Return (x, y) of the center of cell containing provided text 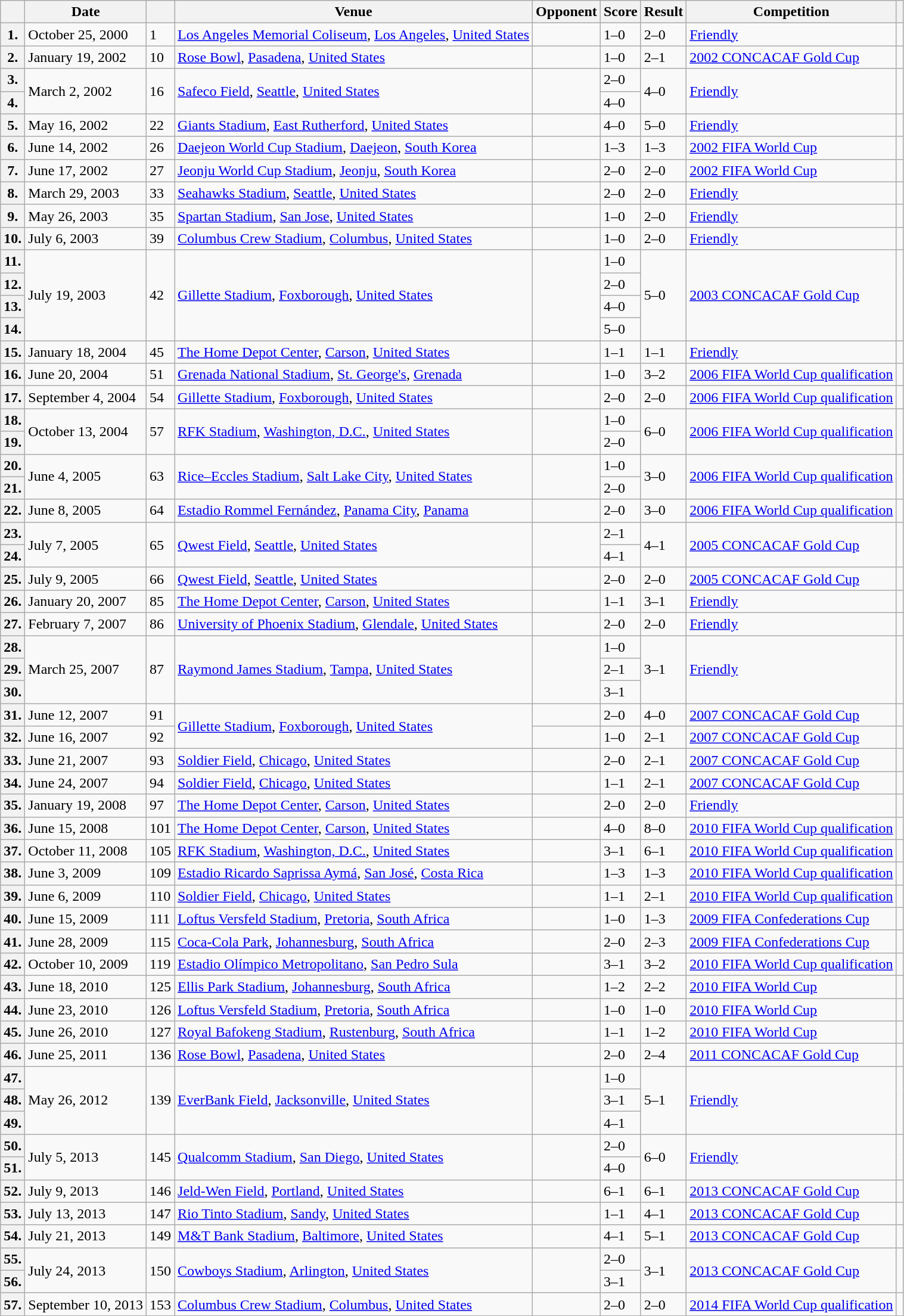
June 24, 2007 (86, 783)
136 (161, 1055)
15. (13, 352)
June 25, 2011 (86, 1055)
Date (86, 12)
October 25, 2000 (86, 35)
119 (161, 964)
146 (161, 1191)
65 (161, 545)
126 (161, 1010)
16 (161, 91)
June 6, 2009 (86, 896)
7. (13, 170)
March 29, 2003 (86, 193)
Qualcomm Stadium, San Diego, United States (354, 1157)
Estadio Olímpico Metropolitano, San Pedro Sula (354, 964)
11. (13, 261)
May 16, 2002 (86, 125)
105 (161, 851)
January 19, 2002 (86, 57)
June 28, 2009 (86, 941)
147 (161, 1214)
93 (161, 760)
127 (161, 1032)
9. (13, 216)
42. (13, 964)
July 7, 2005 (86, 545)
June 3, 2009 (86, 873)
111 (161, 919)
39. (13, 896)
October 13, 2004 (86, 431)
Los Angeles Memorial Coliseum, Los Angeles, United States (354, 35)
30. (13, 692)
Venue (354, 12)
June 8, 2005 (86, 511)
110 (161, 896)
150 (161, 1270)
46. (13, 1055)
May 26, 2003 (86, 216)
January 20, 2007 (86, 601)
July 9, 2005 (86, 578)
March 2, 2002 (86, 91)
17. (13, 397)
2003 CONCACAF Gold Cup (791, 295)
92 (161, 738)
8. (13, 193)
June 4, 2005 (86, 477)
October 11, 2008 (86, 851)
149 (161, 1236)
43. (13, 987)
June 23, 2010 (86, 1010)
July 9, 2013 (86, 1191)
94 (161, 783)
10 (161, 57)
40. (13, 919)
14. (13, 329)
Raymond James Stadium, Tampa, United States (354, 669)
July 5, 2013 (86, 1157)
2–4 (663, 1055)
July 24, 2013 (86, 1270)
19. (13, 443)
54 (161, 397)
12. (13, 284)
33. (13, 760)
March 25, 2007 (86, 669)
May 26, 2012 (86, 1100)
1 (161, 35)
33 (161, 193)
Estadio Ricardo Saprissa Aymá, San José, Costa Rica (354, 873)
Jeonju World Cup Stadium, Jeonju, South Korea (354, 170)
45. (13, 1032)
57. (13, 1304)
Spartan Stadium, San Jose, United States (354, 216)
4. (13, 102)
M&T Bank Stadium, Baltimore, United States (354, 1236)
35 (161, 216)
109 (161, 873)
44. (13, 1010)
26. (13, 601)
June 20, 2004 (86, 375)
20. (13, 465)
28. (13, 646)
June 15, 2009 (86, 919)
June 26, 2010 (86, 1032)
Jeld-Wen Field, Portland, United States (354, 1191)
Giants Stadium, East Rutherford, United States (354, 125)
31. (13, 715)
Opponent (567, 12)
56. (13, 1281)
8–0 (663, 828)
1. (13, 35)
27 (161, 170)
2. (13, 57)
Cowboys Stadium, Arlington, United States (354, 1270)
January 18, 2004 (86, 352)
3. (13, 80)
51 (161, 375)
July 6, 2003 (86, 238)
145 (161, 1157)
52. (13, 1191)
39 (161, 238)
EverBank Field, Jacksonville, United States (354, 1100)
55. (13, 1259)
2014 FIFA World Cup qualification (791, 1304)
October 10, 2009 (86, 964)
18. (13, 420)
Estadio Rommel Fernández, Panama City, Panama (354, 511)
22. (13, 511)
Safeco Field, Seattle, United States (354, 91)
66 (161, 578)
June 17, 2002 (86, 170)
University of Phoenix Stadium, Glendale, United States (354, 624)
53. (13, 1214)
June 21, 2007 (86, 760)
January 19, 2008 (86, 805)
153 (161, 1304)
63 (161, 477)
25. (13, 578)
July 21, 2013 (86, 1236)
24. (13, 556)
June 18, 2010 (86, 987)
115 (161, 941)
September 4, 2004 (86, 397)
2–3 (663, 941)
36. (13, 828)
Daejeon World Cup Stadium, Daejeon, South Korea (354, 148)
86 (161, 624)
June 15, 2008 (86, 828)
Rice–Eccles Stadium, Salt Lake City, United States (354, 477)
6. (13, 148)
2–2 (663, 987)
2002 CONCACAF Gold Cup (791, 57)
Ellis Park Stadium, Johannesburg, South Africa (354, 987)
Grenada National Stadium, St. George's, Grenada (354, 375)
64 (161, 511)
23. (13, 533)
July 13, 2013 (86, 1214)
139 (161, 1100)
27. (13, 624)
97 (161, 805)
16. (13, 375)
49. (13, 1123)
2011 CONCACAF Gold Cup (791, 1055)
47. (13, 1078)
54. (13, 1236)
87 (161, 669)
Rio Tinto Stadium, Sandy, United States (354, 1214)
21. (13, 488)
42 (161, 295)
June 14, 2002 (86, 148)
38. (13, 873)
125 (161, 987)
50. (13, 1146)
48. (13, 1100)
Competition (791, 12)
June 16, 2007 (86, 738)
Royal Bafokeng Stadium, Rustenburg, South Africa (354, 1032)
26 (161, 148)
34. (13, 783)
57 (161, 431)
85 (161, 601)
41. (13, 941)
10. (13, 238)
51. (13, 1168)
Result (663, 12)
Coca-Cola Park, Johannesburg, South Africa (354, 941)
45 (161, 352)
5. (13, 125)
13. (13, 307)
91 (161, 715)
101 (161, 828)
22 (161, 125)
32. (13, 738)
September 10, 2013 (86, 1304)
July 19, 2003 (86, 295)
37. (13, 851)
Seahawks Stadium, Seattle, United States (354, 193)
29. (13, 670)
35. (13, 805)
June 12, 2007 (86, 715)
Score (620, 12)
February 7, 2007 (86, 624)
